Identify which cell holds the provided text, then report its (x, y) central coordinate. 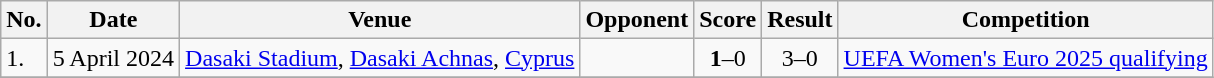
Dasaki Stadium, Dasaki Achnas, Cyprus (380, 58)
Date (113, 20)
Competition (1026, 20)
5 April 2024 (113, 58)
UEFA Women's Euro 2025 qualifying (1026, 58)
1–0 (728, 58)
1. (24, 58)
3–0 (800, 58)
Venue (380, 20)
Opponent (637, 20)
Score (728, 20)
Result (800, 20)
No. (24, 20)
